Output the [X, Y] coordinate of the center of the cell containing the given text.  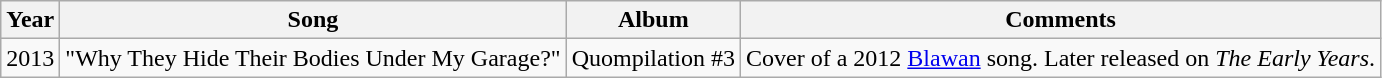
"Why They Hide Their Bodies Under My Garage?" [313, 58]
Quompilation #3 [653, 58]
Year [30, 20]
2013 [30, 58]
Album [653, 20]
Comments [1061, 20]
Cover of a 2012 Blawan song. Later released on The Early Years. [1061, 58]
Song [313, 20]
